For the text-containing cell, return its midpoint in (x, y) coordinate format. 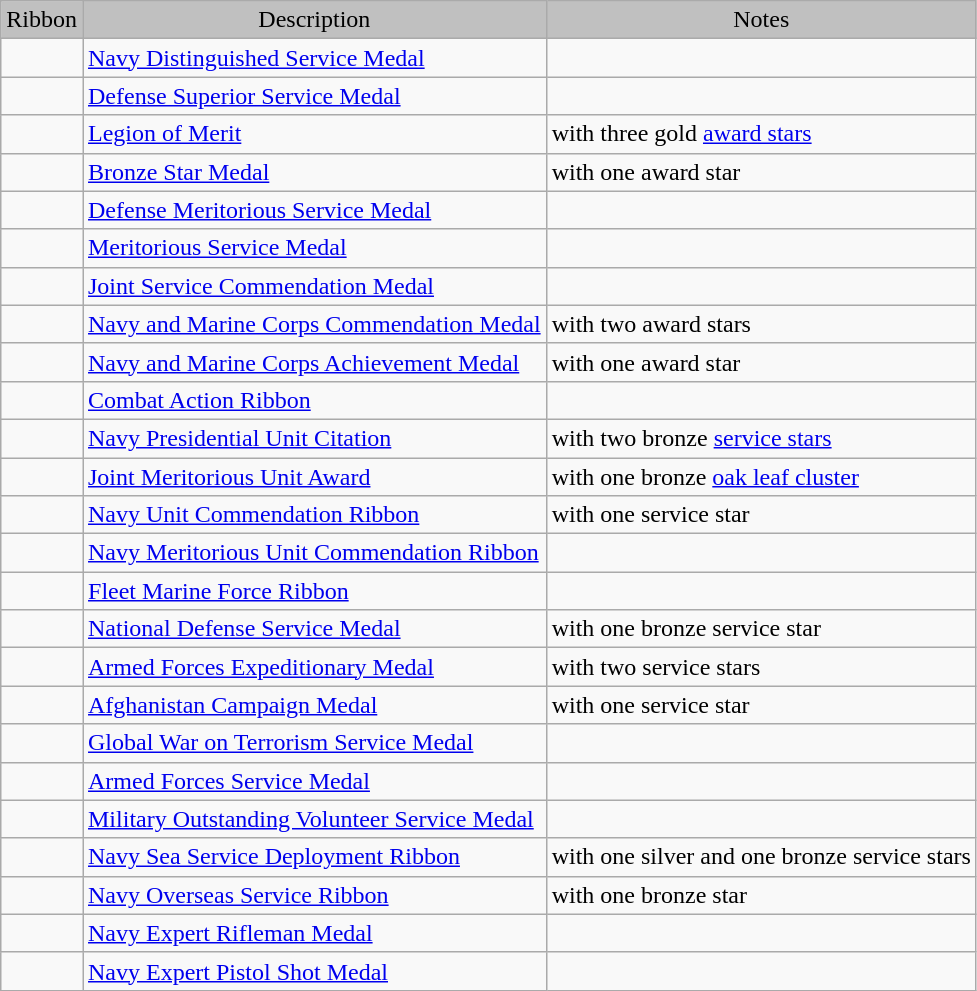
Navy Unit Commendation Ribbon (314, 515)
with two bronze service stars (761, 438)
with one silver and one bronze service stars (761, 857)
with one bronze star (761, 895)
Armed Forces Service Medal (314, 781)
Bronze Star Medal (314, 172)
Military Outstanding Volunteer Service Medal (314, 819)
with one bronze service star (761, 629)
Navy Expert Pistol Shot Medal (314, 971)
Joint Service Commendation Medal (314, 286)
Joint Meritorious Unit Award (314, 477)
Navy and Marine Corps Commendation Medal (314, 324)
Afghanistan Campaign Medal (314, 705)
Combat Action Ribbon (314, 400)
Legion of Merit (314, 134)
National Defense Service Medal (314, 629)
Navy Expert Rifleman Medal (314, 933)
Navy Meritorious Unit Commendation Ribbon (314, 553)
Notes (761, 20)
Navy Sea Service Deployment Ribbon (314, 857)
with one bronze oak leaf cluster (761, 477)
Global War on Terrorism Service Medal (314, 743)
Navy Overseas Service Ribbon (314, 895)
Fleet Marine Force Ribbon (314, 591)
Meritorious Service Medal (314, 248)
Defense Superior Service Medal (314, 96)
Navy and Marine Corps Achievement Medal (314, 362)
with two award stars (761, 324)
Navy Presidential Unit Citation (314, 438)
Description (314, 20)
with three gold award stars (761, 134)
Navy Distinguished Service Medal (314, 58)
Ribbon (42, 20)
Armed Forces Expeditionary Medal (314, 667)
with two service stars (761, 667)
Defense Meritorious Service Medal (314, 210)
